Return [X, Y] of the center of cell containing provided text 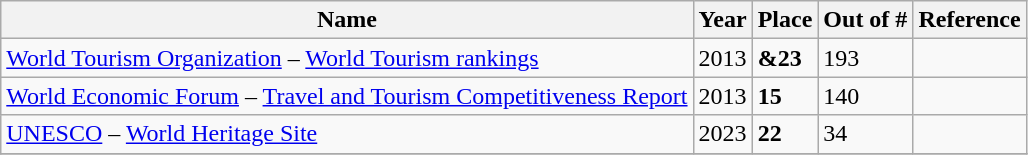
15 [785, 96]
World Economic Forum – Travel and Tourism Competitiveness Report [347, 96]
Out of # [866, 20]
Year [722, 20]
&23 [785, 58]
World Tourism Organization – World Tourism rankings [347, 58]
2023 [722, 134]
22 [785, 134]
Name [347, 20]
34 [866, 134]
Reference [970, 20]
140 [866, 96]
UNESCO – World Heritage Site [347, 134]
Place [785, 20]
193 [866, 58]
